Locate the cell with the specified text and output its [x, y] center coordinate. 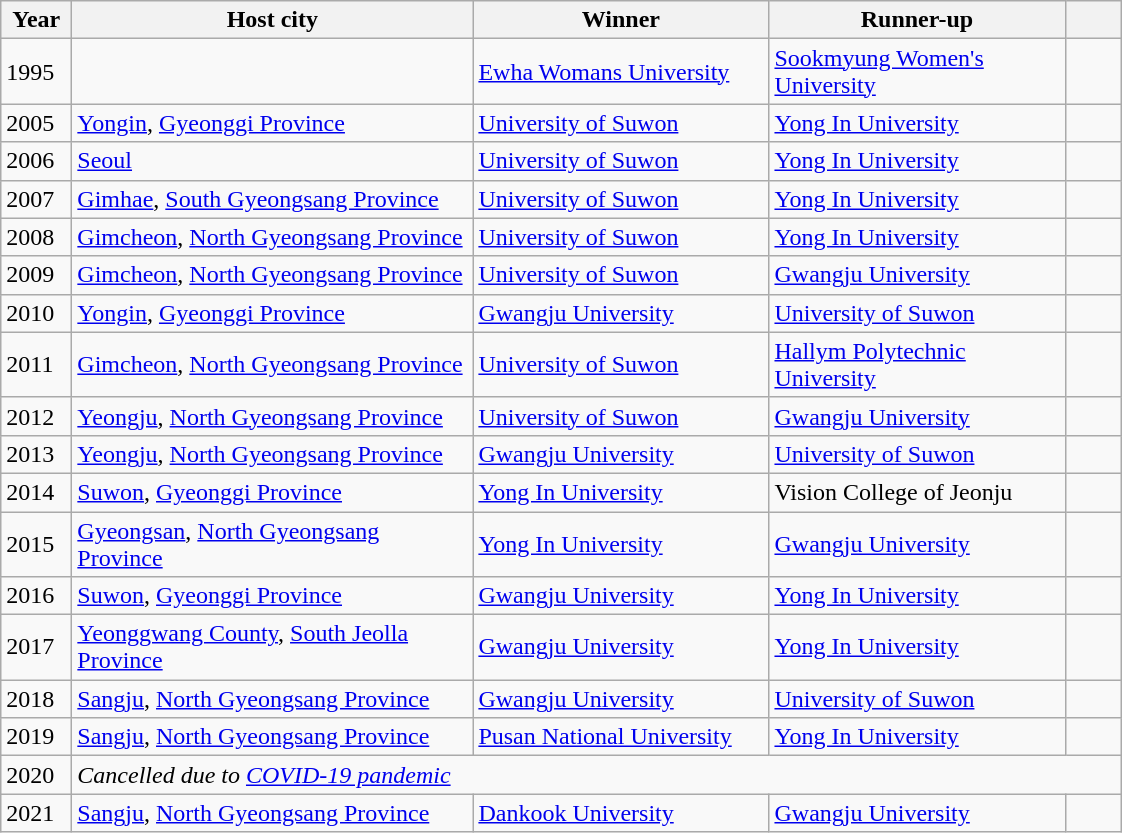
Vision College of Jeonju [917, 492]
Year [36, 20]
2020 [36, 775]
Host city [272, 20]
Pusan National University [621, 737]
Gimhae, South Gyeongsang Province [272, 199]
2018 [36, 699]
Dankook University [621, 813]
2007 [36, 199]
Seoul [272, 161]
2006 [36, 161]
2014 [36, 492]
2017 [36, 648]
Gyeongsan, North Gyeongsang Province [272, 544]
2019 [36, 737]
Runner-up [917, 20]
1995 [36, 72]
Sookmyung Women's University [917, 72]
2021 [36, 813]
2010 [36, 313]
Ewha Womans University [621, 72]
2013 [36, 454]
2011 [36, 364]
2009 [36, 275]
2016 [36, 596]
2015 [36, 544]
2012 [36, 416]
Cancelled due to COVID-19 pandemic [596, 775]
2005 [36, 123]
Winner [621, 20]
Hallym Polytechnic University [917, 364]
Yeonggwang County, South Jeolla Province [272, 648]
2008 [36, 237]
